Pinpoint the cell where the given text exists, returning its (x, y) midpoint coordinate. 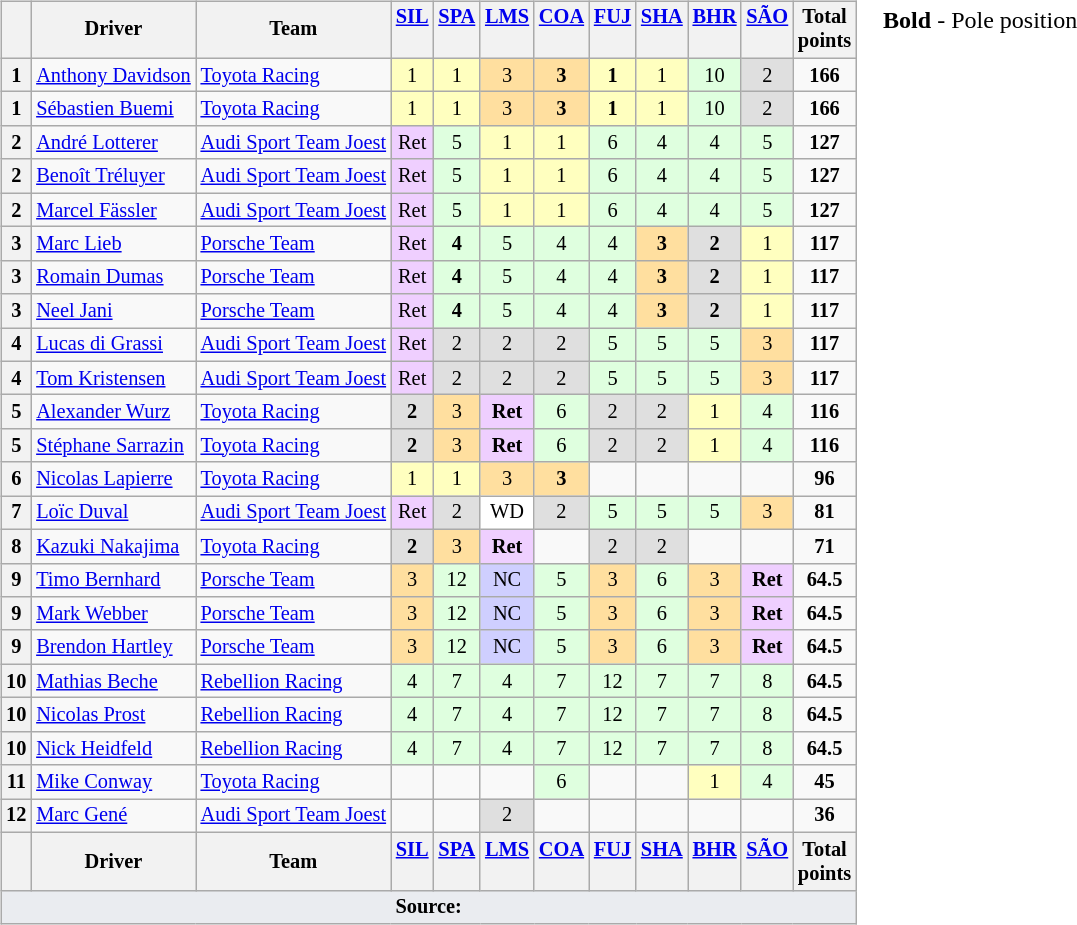
Nicolas Lapierre (113, 479)
Brendon Hartley (113, 647)
Source: (428, 907)
Marcel Fässler (113, 210)
96 (824, 479)
Alexander Wurz (113, 412)
Anthony Davidson (113, 75)
45 (824, 782)
Nick Heidfeld (113, 748)
81 (824, 513)
Sébastien Buemi (113, 109)
André Lotterer (113, 143)
71 (824, 546)
36 (824, 816)
WD (507, 513)
Marc Gené (113, 816)
Mike Conway (113, 782)
Benoît Tréluyer (113, 176)
11 (16, 782)
Romain Dumas (113, 277)
Lucas di Grassi (113, 345)
Mark Webber (113, 614)
Loïc Duval (113, 513)
Stéphane Sarrazin (113, 446)
Nicolas Prost (113, 715)
Neel Jani (113, 311)
Kazuki Nakajima (113, 546)
Marc Lieb (113, 244)
Tom Kristensen (113, 378)
Timo Bernhard (113, 580)
Mathias Beche (113, 681)
